Determine the (X, Y) coordinate at the center of the cell enclosing the given text.  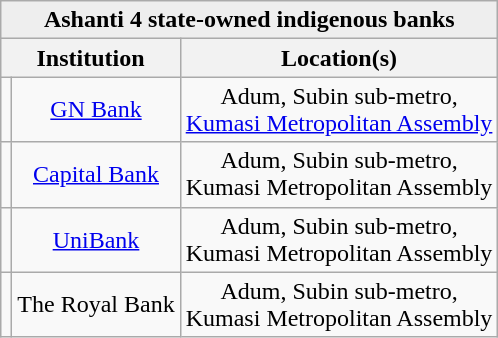
Ashanti 4 state-owned indigenous banks (250, 20)
The Royal Bank (96, 304)
UniBank (96, 240)
Adum, Subin sub-metro, Kumasi Metropolitan Assembly (339, 304)
Location(s) (339, 58)
Institution (90, 58)
GN Bank (96, 110)
Capital Bank (96, 174)
